Pinpoint the cell where the given text exists, returning its [x, y] midpoint coordinate. 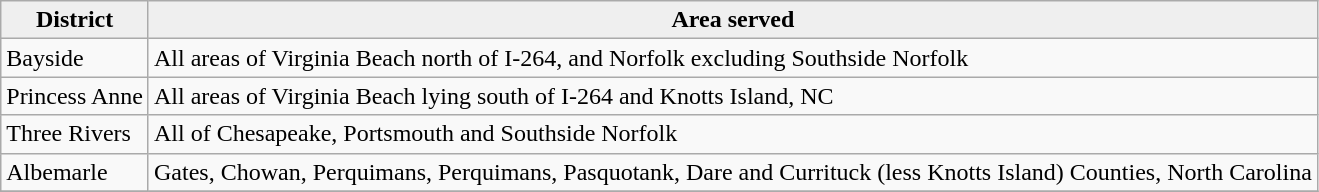
Bayside [75, 58]
Three Rivers [75, 134]
Albemarle [75, 172]
Princess Anne [75, 96]
All areas of Virginia Beach lying south of I-264 and Knotts Island, NC [732, 96]
All areas of Virginia Beach north of I-264, and Norfolk excluding Southside Norfolk [732, 58]
Area served [732, 20]
All of Chesapeake, Portsmouth and Southside Norfolk [732, 134]
Gates, Chowan, Perquimans, Perquimans, Pasquotank, Dare and Currituck (less Knotts Island) Counties, North Carolina [732, 172]
District [75, 20]
